Provide the (x, y) coordinate of the cell's center where the given text is located.  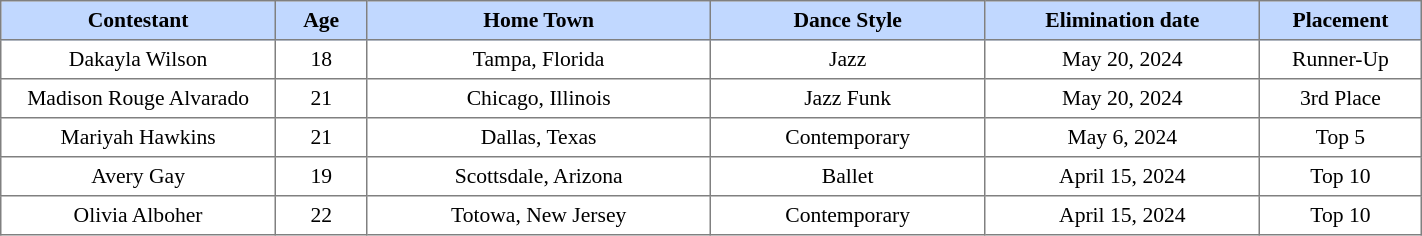
Contestant (138, 20)
Madison Rouge Alvarado (138, 98)
Olivia Alboher (138, 216)
Home Town (538, 20)
Mariyah Hawkins (138, 138)
May 6, 2024 (1122, 138)
Avery Gay (138, 176)
Jazz (848, 60)
Totowa, New Jersey (538, 216)
Placement (1341, 20)
19 (321, 176)
Tampa, Florida (538, 60)
3rd Place (1341, 98)
Dakayla Wilson (138, 60)
18 (321, 60)
Ballet (848, 176)
Dallas, Texas (538, 138)
Dance Style (848, 20)
Jazz Funk (848, 98)
Top 5 (1341, 138)
Chicago, Illinois (538, 98)
22 (321, 216)
Elimination date (1122, 20)
Age (321, 20)
Runner-Up (1341, 60)
Scottsdale, Arizona (538, 176)
